From the cell containing the given text, extract its center point as [x, y] coordinate. 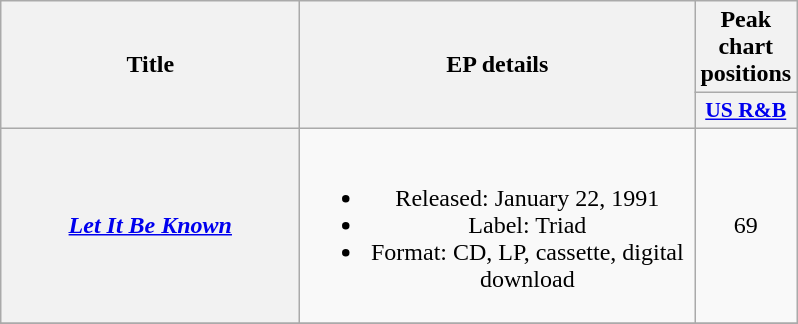
EP details [498, 65]
Peak chart positions [746, 47]
Let It Be Known [150, 225]
US R&B [746, 111]
Title [150, 65]
69 [746, 225]
Released: January 22, 1991Label: TriadFormat: CD, LP, cassette, digital download [498, 225]
